Return the (X, Y) coordinate for the center point of the cell that contains the specified text.  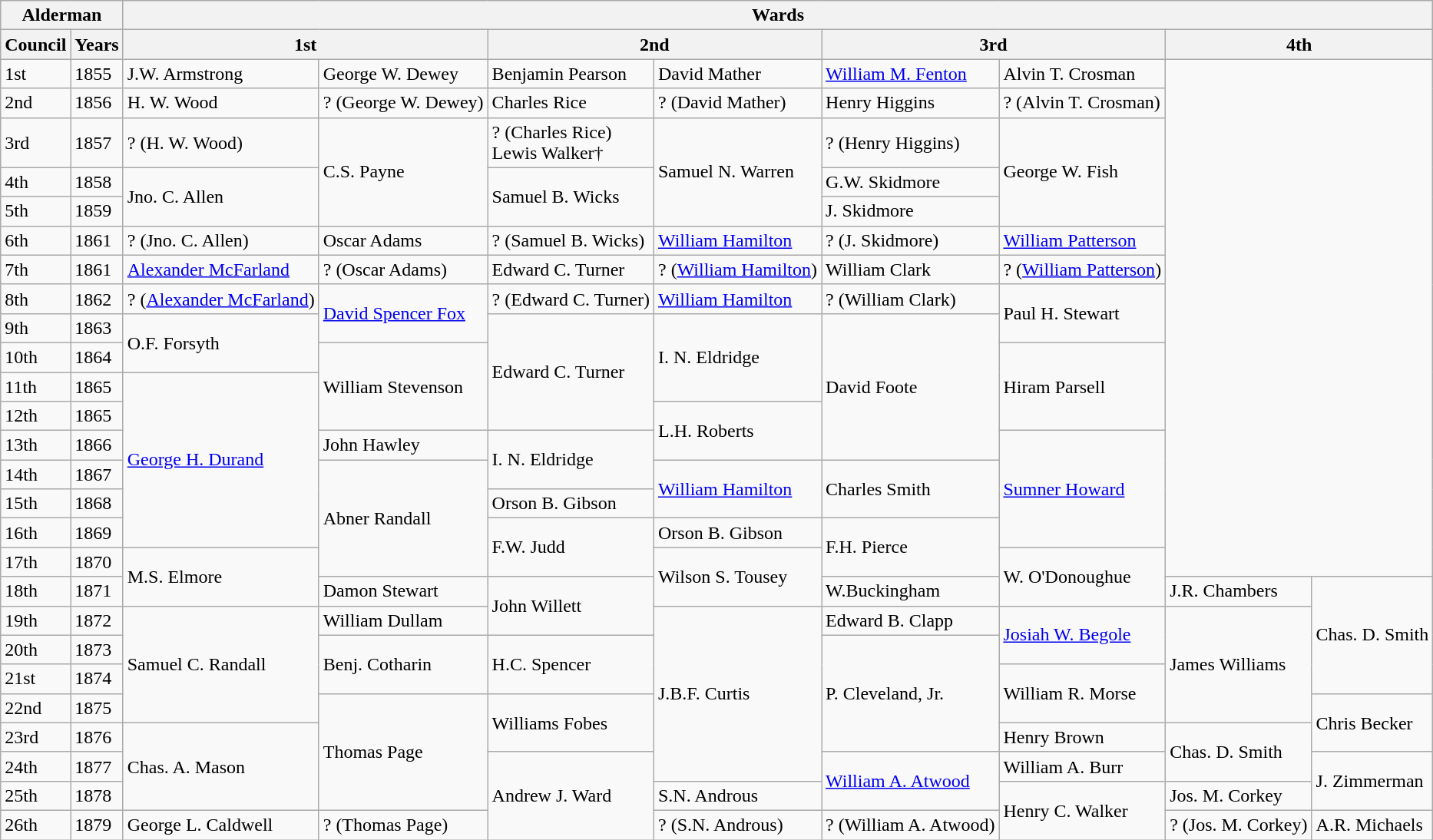
J.B.F. Curtis (737, 693)
Years (97, 45)
11th (35, 386)
William A. Atwood (911, 781)
? (S.N. Androus) (737, 825)
William M. Fenton (911, 74)
1874 (97, 679)
1857 (97, 143)
21st (35, 679)
Samuel N. Warren (737, 172)
Oscar Adams (403, 240)
? (Charles Rice)Lewis Walker† (571, 143)
Charles Smith (911, 489)
P. Cleveland, Jr. (911, 693)
16th (35, 533)
W. O'Donoughue (1083, 577)
William Dullam (403, 620)
6th (35, 240)
? (Samuel B. Wicks) (571, 240)
20th (35, 650)
1862 (97, 299)
Hiram Parsell (1083, 386)
M.S. Elmore (221, 577)
H. W. Wood (221, 103)
O.F. Forsyth (221, 342)
Council (35, 45)
Wards (778, 15)
William Patterson (1083, 240)
12th (35, 416)
Chas. A. Mason (221, 766)
Jno. C. Allen (221, 197)
Alderman (61, 15)
Paul H. Stewart (1083, 313)
J.R. Chambers (1239, 591)
Benjamin Pearson (571, 74)
5th (35, 211)
? (William Patterson) (1083, 270)
24th (35, 766)
? (William A. Atwood) (911, 825)
Alvin T. Crosman (1083, 74)
8th (35, 299)
J.W. Armstrong (221, 74)
William A. Burr (1083, 766)
Samuel C. Randall (221, 664)
1872 (97, 620)
18th (35, 591)
Henry C. Walker (1083, 810)
1859 (97, 211)
John Willett (571, 606)
1867 (97, 475)
? (David Mather) (737, 103)
Benj. Cotharin (403, 664)
Henry Brown (1083, 737)
Samuel B. Wicks (571, 197)
? (Jos. M. Corkey) (1239, 825)
? (Thomas Page) (403, 825)
James Williams (1239, 664)
? (Jno. C. Allen) (221, 240)
1879 (97, 825)
? (George W. Dewey) (403, 103)
? (William Hamilton) (737, 270)
? (Edward C. Turner) (571, 299)
George W. Fish (1083, 172)
David Mather (737, 74)
1875 (97, 708)
1870 (97, 562)
17th (35, 562)
1878 (97, 795)
7th (35, 270)
L.H. Roberts (737, 431)
G.W. Skidmore (911, 182)
David Spencer Fox (403, 313)
Edward B. Clapp (911, 620)
19th (35, 620)
14th (35, 475)
1863 (97, 328)
John Hawley (403, 445)
? (Alexander McFarland) (221, 299)
10th (35, 357)
? (J. Skidmore) (911, 240)
Charles Rice (571, 103)
1871 (97, 591)
1877 (97, 766)
? (H. W. Wood) (221, 143)
George H. Durand (221, 459)
1856 (97, 103)
Jos. M. Corkey (1239, 795)
Alexander McFarland (221, 270)
William R. Morse (1083, 693)
Thomas Page (403, 752)
25th (35, 795)
23rd (35, 737)
22nd (35, 708)
? (Alvin T. Crosman) (1083, 103)
13th (35, 445)
1866 (97, 445)
Damon Stewart (403, 591)
? (Henry Higgins) (911, 143)
Sumner Howard (1083, 489)
George L. Caldwell (221, 825)
Abner Randall (403, 518)
J. Skidmore (911, 211)
Williams Fobes (571, 723)
Andrew J. Ward (571, 795)
1868 (97, 504)
1855 (97, 74)
15th (35, 504)
William Stevenson (403, 386)
Josiah W. Begole (1083, 635)
Chris Becker (1372, 723)
David Foote (911, 386)
1873 (97, 650)
Henry Higgins (911, 103)
? (William Clark) (911, 299)
J. Zimmerman (1372, 781)
Wilson S. Tousey (737, 577)
S.N. Androus (737, 795)
H.C. Spencer (571, 664)
W.Buckingham (911, 591)
1864 (97, 357)
George W. Dewey (403, 74)
A.R. Michaels (1372, 825)
1869 (97, 533)
9th (35, 328)
? (Oscar Adams) (403, 270)
1876 (97, 737)
William Clark (911, 270)
F.H. Pierce (911, 547)
C.S. Payne (403, 172)
1858 (97, 182)
F.W. Judd (571, 547)
26th (35, 825)
